Capture the cell that displays the provided text and extract its (X, Y) central coordinate. 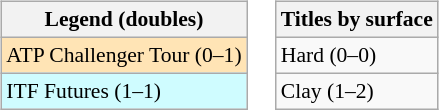
Legend (doubles) (124, 20)
ATP Challenger Tour (0–1) (124, 55)
Hard (0–0) (357, 55)
Clay (1–2) (357, 91)
ITF Futures (1–1) (124, 91)
Titles by surface (357, 20)
